Find where the given text appears and provide that cell's center as (X, Y) coordinate. 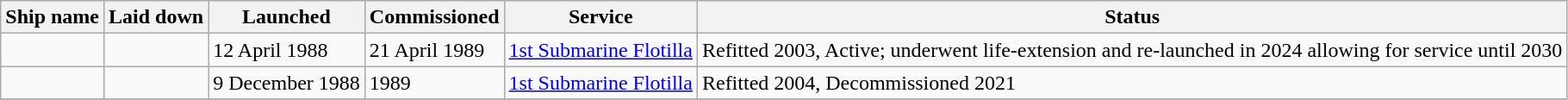
Status (1132, 17)
Ship name (53, 17)
Commissioned (434, 17)
12 April 1988 (287, 50)
21 April 1989 (434, 50)
9 December 1988 (287, 83)
Service (600, 17)
Refitted 2003, Active; underwent life-extension and re-launched in 2024 allowing for service until 2030 (1132, 50)
Laid down (157, 17)
1989 (434, 83)
Refitted 2004, Decommissioned 2021 (1132, 83)
Launched (287, 17)
